From the cell containing the given text, extract its center point as [x, y] coordinate. 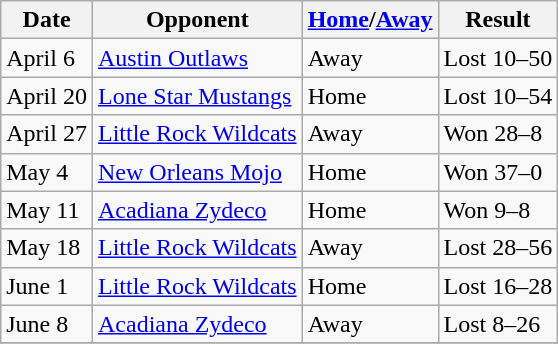
June 1 [47, 286]
April 27 [47, 134]
Won 28–8 [498, 134]
Home/Away [370, 20]
Lost 10–54 [498, 96]
Date [47, 20]
Won 9–8 [498, 210]
Lost 16–28 [498, 286]
Lost 10–50 [498, 58]
Opponent [197, 20]
Lost 8–26 [498, 324]
May 11 [47, 210]
New Orleans Mojo [197, 172]
May 18 [47, 248]
Lone Star Mustangs [197, 96]
April 6 [47, 58]
June 8 [47, 324]
Result [498, 20]
Austin Outlaws [197, 58]
May 4 [47, 172]
Lost 28–56 [498, 248]
Won 37–0 [498, 172]
April 20 [47, 96]
